Capture the cell that displays the provided text and extract its [x, y] central coordinate. 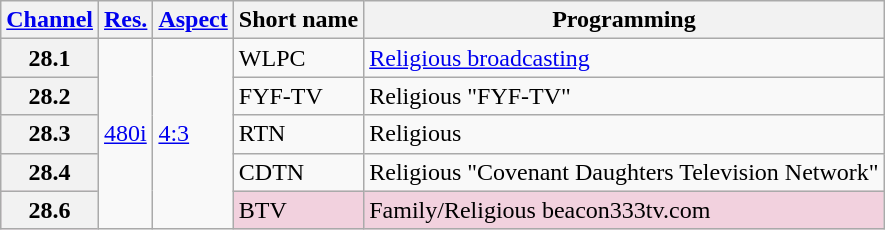
480i [126, 134]
28.2 [50, 96]
Religious "Covenant Daughters Television Network" [624, 172]
BTV [298, 210]
28.1 [50, 58]
Res. [126, 20]
RTN [298, 134]
28.4 [50, 172]
Family/Religious beacon333tv.com [624, 210]
FYF-TV [298, 96]
Religious broadcasting [624, 58]
28.3 [50, 134]
28.6 [50, 210]
Religious "FYF-TV" [624, 96]
Religious [624, 134]
4:3 [193, 134]
Programming [624, 20]
WLPC [298, 58]
Short name [298, 20]
Aspect [193, 20]
Channel [50, 20]
CDTN [298, 172]
